For the text-containing cell, return its midpoint in [x, y] coordinate format. 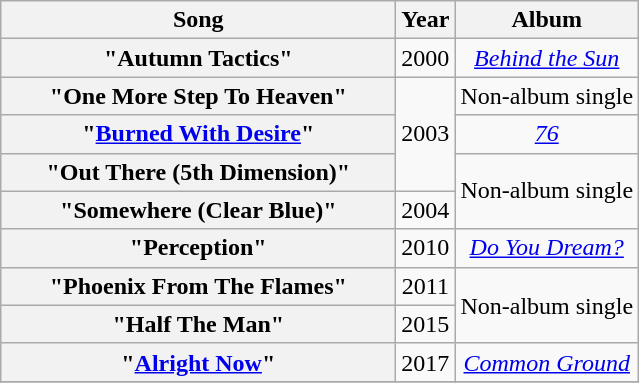
"Alright Now" [198, 362]
Year [426, 20]
2011 [426, 286]
2004 [426, 210]
"Perception" [198, 248]
"One More Step To Heaven" [198, 96]
2010 [426, 248]
"Autumn Tactics" [198, 58]
"Phoenix From The Flames" [198, 286]
Do You Dream? [547, 248]
2017 [426, 362]
Behind the Sun [547, 58]
Common Ground [547, 362]
2015 [426, 324]
2003 [426, 134]
"Burned With Desire" [198, 134]
2000 [426, 58]
Album [547, 20]
"Out There (5th Dimension)" [198, 172]
"Half The Man" [198, 324]
76 [547, 134]
Song [198, 20]
"Somewhere (Clear Blue)" [198, 210]
